Pinpoint the cell where the given text exists, returning its (x, y) midpoint coordinate. 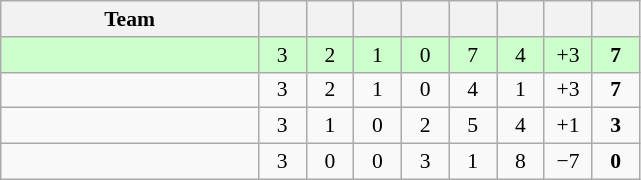
Team (130, 19)
−7 (568, 162)
5 (473, 126)
8 (520, 162)
+1 (568, 126)
